Detect which cell encompasses the target text, then output its [x, y] center coordinate. 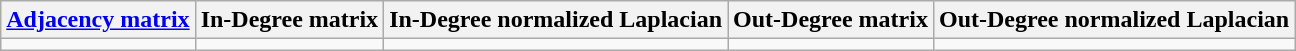
Adjacency matrix [98, 20]
In-Degree normalized Laplacian [556, 20]
In-Degree matrix [290, 20]
Out-Degree matrix [831, 20]
Out-Degree normalized Laplacian [1114, 20]
